Output the [X, Y] coordinate of the center of the cell containing the given text.  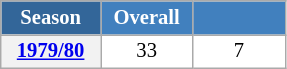
Season [51, 17]
33 [146, 51]
Overall [146, 17]
7 [239, 51]
1979/80 [51, 51]
